For the text-containing cell, return its midpoint in (x, y) coordinate format. 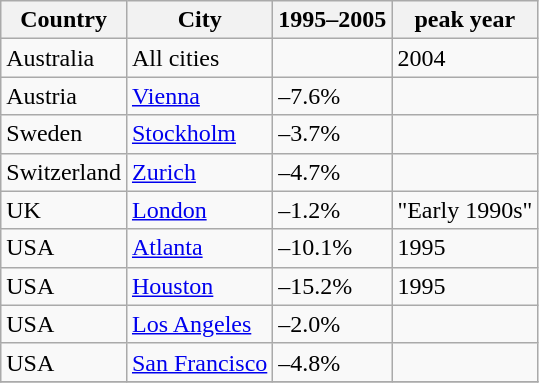
–10.1% (332, 248)
London (199, 210)
–2.0% (332, 324)
–1.2% (332, 210)
Atlanta (199, 248)
–15.2% (332, 286)
1995–2005 (332, 20)
Australia (64, 58)
Stockholm (199, 134)
–3.7% (332, 134)
Los Angeles (199, 324)
–7.6% (332, 96)
Sweden (64, 134)
UK (64, 210)
City (199, 20)
2004 (465, 58)
Switzerland (64, 172)
peak year (465, 20)
Vienna (199, 96)
All cities (199, 58)
Austria (64, 96)
–4.8% (332, 362)
Zurich (199, 172)
–4.7% (332, 172)
"Early 1990s" (465, 210)
Country (64, 20)
San Francisco (199, 362)
Houston (199, 286)
